Provide the [x, y] coordinate of the cell's center where the given text is located.  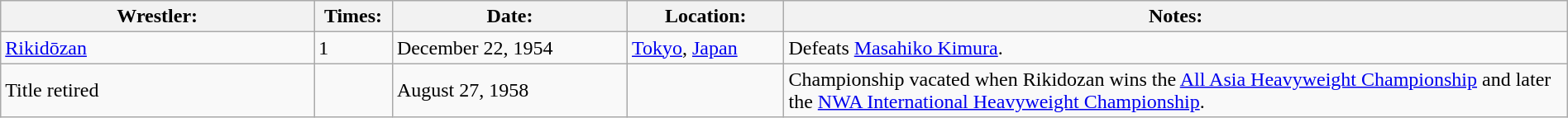
Date: [509, 17]
Times: [354, 17]
Wrestler: [157, 17]
Title retired [157, 91]
December 22, 1954 [509, 48]
Defeats Masahiko Kimura. [1176, 48]
Notes: [1176, 17]
August 27, 1958 [509, 91]
Tokyo, Japan [706, 48]
1 [354, 48]
Rikidōzan [157, 48]
Championship vacated when Rikidozan wins the All Asia Heavyweight Championship and later the NWA International Heavyweight Championship. [1176, 91]
Location: [706, 17]
